Find where the given text appears and provide that cell's center as (x, y) coordinate. 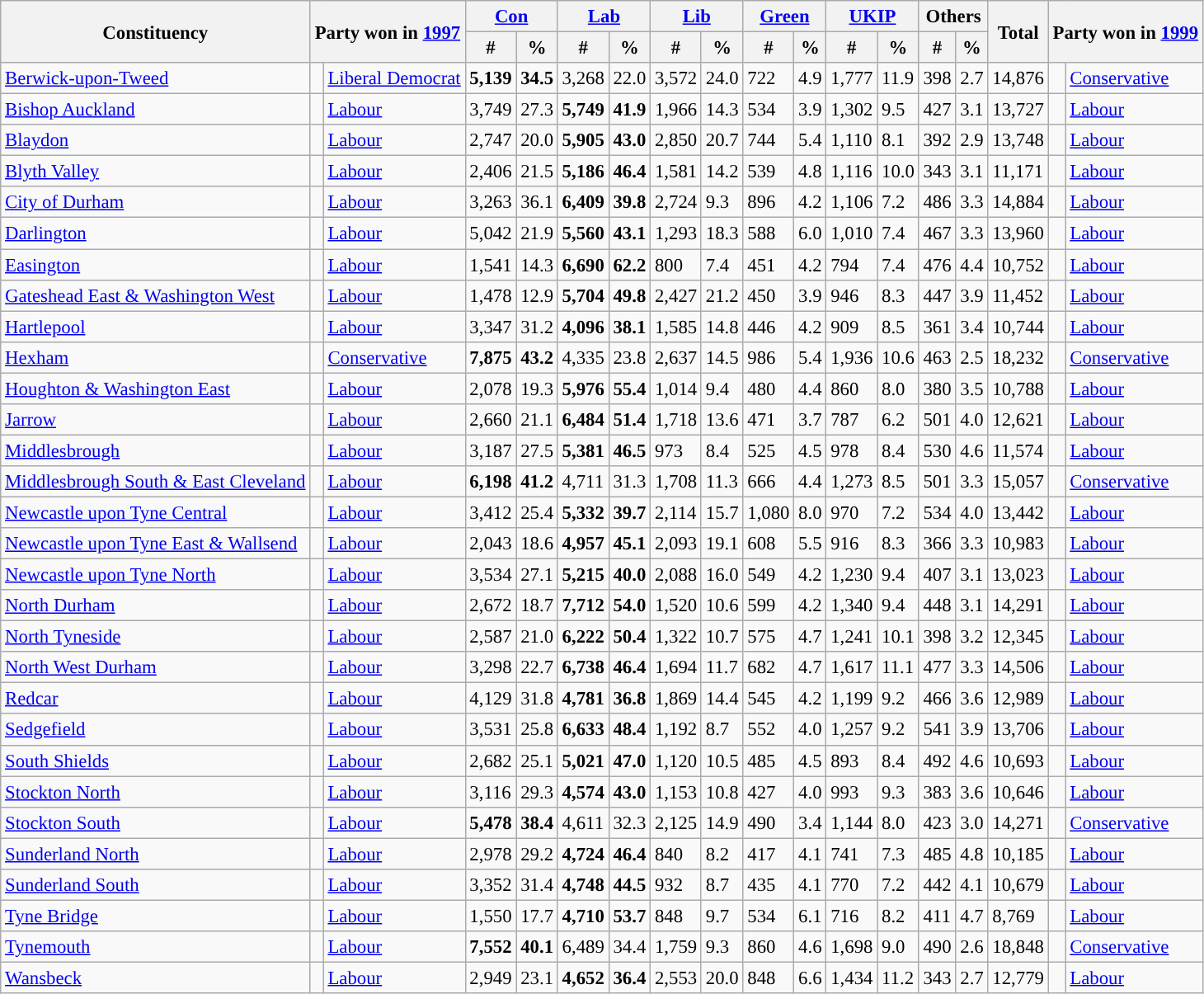
986 (769, 357)
451 (769, 265)
477 (937, 667)
10,679 (1018, 885)
5,976 (583, 389)
9.5 (898, 110)
53.7 (629, 916)
549 (769, 575)
40.1 (537, 947)
6.6 (810, 978)
13.6 (722, 420)
486 (937, 202)
12,989 (1018, 699)
Hartlepool (155, 327)
Wansbeck (155, 978)
31.2 (537, 327)
21.1 (537, 420)
4,574 (583, 792)
525 (769, 450)
19.3 (537, 389)
3,298 (491, 667)
2.5 (971, 357)
450 (769, 295)
1,759 (676, 947)
24.0 (722, 78)
21.2 (722, 295)
893 (852, 761)
18,232 (1018, 357)
7,552 (491, 947)
Others (953, 16)
27.5 (537, 450)
4,335 (583, 357)
1,257 (852, 730)
39.8 (629, 202)
10.8 (722, 792)
575 (769, 637)
15.7 (722, 512)
3,268 (583, 78)
5,704 (583, 295)
11.2 (898, 978)
2,637 (676, 357)
4,652 (583, 978)
45.1 (629, 544)
10.0 (898, 172)
27.1 (537, 575)
2,660 (491, 420)
6.2 (898, 420)
4,781 (583, 699)
3,116 (491, 792)
10.7 (722, 637)
8.1 (898, 140)
38.4 (537, 822)
5,905 (583, 140)
467 (937, 233)
970 (852, 512)
Constituency (155, 31)
Blaydon (155, 140)
787 (852, 420)
471 (769, 420)
1,520 (676, 605)
2,078 (491, 389)
7,712 (583, 605)
932 (676, 885)
2,672 (491, 605)
1,541 (491, 265)
7.3 (898, 854)
Houghton & Washington East (155, 389)
6,489 (583, 947)
3.5 (971, 389)
666 (769, 482)
1,478 (491, 295)
15,057 (1018, 482)
10,983 (1018, 544)
Newcastle upon Tyne Central (155, 512)
682 (769, 667)
36.1 (537, 202)
21.5 (537, 172)
545 (769, 699)
1,199 (852, 699)
6,690 (583, 265)
Middlesbrough (155, 450)
10,744 (1018, 327)
3,531 (491, 730)
1,581 (676, 172)
392 (937, 140)
2,553 (676, 978)
Party won in 1997 (388, 31)
383 (937, 792)
34.4 (629, 947)
10.5 (722, 761)
Tyne Bridge (155, 916)
1,777 (852, 78)
Total (1018, 31)
744 (769, 140)
Party won in 1999 (1125, 31)
411 (937, 916)
Stockton North (155, 792)
3,749 (491, 110)
2,747 (491, 140)
31.3 (629, 482)
18.7 (537, 605)
599 (769, 605)
10,646 (1018, 792)
11,452 (1018, 295)
14,876 (1018, 78)
5,139 (491, 78)
13,706 (1018, 730)
2,724 (676, 202)
11.7 (722, 667)
5,478 (491, 822)
UKIP (872, 16)
Darlington (155, 233)
3.7 (810, 420)
916 (852, 544)
480 (769, 389)
Lib (697, 16)
North West Durham (155, 667)
25.8 (537, 730)
909 (852, 327)
Bishop Auckland (155, 110)
1,936 (852, 357)
1,550 (491, 916)
10,693 (1018, 761)
11,171 (1018, 172)
Easington (155, 265)
2,427 (676, 295)
14.2 (722, 172)
44.5 (629, 885)
2.9 (971, 140)
Middlesbrough South & East Cleveland (155, 482)
4,748 (583, 885)
27.3 (537, 110)
1,120 (676, 761)
2,043 (491, 544)
3.2 (971, 637)
4,711 (583, 482)
Stockton South (155, 822)
5,381 (583, 450)
23.8 (629, 357)
25.4 (537, 512)
31.4 (537, 885)
3.0 (971, 822)
3,572 (676, 78)
3,347 (491, 327)
4,096 (583, 327)
840 (676, 854)
North Tyneside (155, 637)
43.1 (629, 233)
18,848 (1018, 947)
4,611 (583, 822)
32.3 (629, 822)
2,978 (491, 854)
5.5 (810, 544)
6.1 (810, 916)
12.9 (537, 295)
2,682 (491, 761)
2,093 (676, 544)
21.0 (537, 637)
Tynemouth (155, 947)
14,506 (1018, 667)
530 (937, 450)
7,875 (491, 357)
492 (937, 761)
1,230 (852, 575)
1,617 (852, 667)
2,088 (676, 575)
4,724 (583, 854)
50.4 (629, 637)
1,080 (769, 512)
10,752 (1018, 265)
361 (937, 327)
14.5 (722, 357)
62.2 (629, 265)
11.1 (898, 667)
5,042 (491, 233)
1,869 (676, 699)
51.4 (629, 420)
800 (676, 265)
946 (852, 295)
552 (769, 730)
2,850 (676, 140)
993 (852, 792)
36.4 (629, 978)
20.7 (722, 140)
Con (511, 16)
5,749 (583, 110)
3,263 (491, 202)
6,633 (583, 730)
3,412 (491, 512)
Newcastle upon Tyne East & Wallsend (155, 544)
1,698 (852, 947)
Lab (604, 16)
4.9 (810, 78)
13,442 (1018, 512)
Gateshead East & Washington West (155, 295)
11,574 (1018, 450)
446 (769, 327)
10.1 (898, 637)
8,769 (1018, 916)
2,125 (676, 822)
435 (769, 885)
12,779 (1018, 978)
29.2 (537, 854)
39.7 (629, 512)
6,409 (583, 202)
Blyth Valley (155, 172)
22.7 (537, 667)
6,198 (491, 482)
6.0 (810, 233)
2,949 (491, 978)
1,585 (676, 327)
716 (852, 916)
47.0 (629, 761)
41.9 (629, 110)
1,116 (852, 172)
1,010 (852, 233)
3,187 (491, 450)
1,694 (676, 667)
896 (769, 202)
11.3 (722, 482)
5,215 (583, 575)
1,718 (676, 420)
Redcar (155, 699)
4,129 (491, 699)
Sunderland South (155, 885)
741 (852, 854)
17.7 (537, 916)
49.8 (629, 295)
1,708 (676, 482)
466 (937, 699)
447 (937, 295)
417 (769, 854)
36.8 (629, 699)
21.9 (537, 233)
5,186 (583, 172)
1,144 (852, 822)
1,106 (852, 202)
54.0 (629, 605)
423 (937, 822)
Sedgefield (155, 730)
5,560 (583, 233)
2,114 (676, 512)
588 (769, 233)
608 (769, 544)
366 (937, 544)
North Durham (155, 605)
9.0 (898, 947)
29.3 (537, 792)
13,023 (1018, 575)
448 (937, 605)
18.6 (537, 544)
1,014 (676, 389)
Sunderland North (155, 854)
1,340 (852, 605)
14,271 (1018, 822)
4,710 (583, 916)
40.0 (629, 575)
541 (937, 730)
722 (769, 78)
48.4 (629, 730)
407 (937, 575)
22.0 (629, 78)
Berwick-upon-Tweed (155, 78)
City of Durham (155, 202)
14,884 (1018, 202)
31.8 (537, 699)
25.1 (537, 761)
1,273 (852, 482)
2.6 (971, 947)
13,748 (1018, 140)
11.9 (898, 78)
3,352 (491, 885)
6,222 (583, 637)
Jarrow (155, 420)
2,406 (491, 172)
1,966 (676, 110)
Newcastle upon Tyne North (155, 575)
1,153 (676, 792)
14.4 (722, 699)
14.8 (722, 327)
12,621 (1018, 420)
41.2 (537, 482)
463 (937, 357)
973 (676, 450)
5,021 (583, 761)
10,788 (1018, 389)
10,185 (1018, 854)
South Shields (155, 761)
794 (852, 265)
13,960 (1018, 233)
19.1 (722, 544)
46.5 (629, 450)
1,322 (676, 637)
12,345 (1018, 637)
Hexham (155, 357)
13,727 (1018, 110)
34.5 (537, 78)
3,534 (491, 575)
1,110 (852, 140)
1,293 (676, 233)
Green (785, 16)
1,302 (852, 110)
380 (937, 389)
1,192 (676, 730)
770 (852, 885)
14.9 (722, 822)
539 (769, 172)
6,484 (583, 420)
38.1 (629, 327)
6,738 (583, 667)
16.0 (722, 575)
4,957 (583, 544)
9.7 (722, 916)
1,241 (852, 637)
43.2 (537, 357)
14,291 (1018, 605)
18.3 (722, 233)
23.1 (537, 978)
978 (852, 450)
2,587 (491, 637)
Liberal Democrat (394, 78)
5,332 (583, 512)
55.4 (629, 389)
1,434 (852, 978)
442 (937, 885)
476 (937, 265)
